Search for the cell housing the specified text and yield its [X, Y] center coordinate. 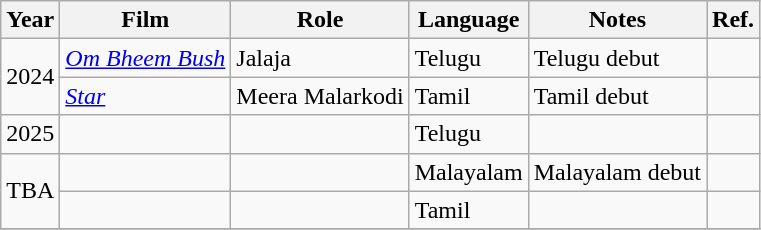
Star [146, 96]
Year [30, 20]
Language [468, 20]
Malayalam debut [617, 172]
Film [146, 20]
Telugu debut [617, 58]
Notes [617, 20]
Om Bheem Bush [146, 58]
Malayalam [468, 172]
Tamil debut [617, 96]
2024 [30, 77]
Jalaja [320, 58]
Ref. [734, 20]
2025 [30, 134]
Meera Malarkodi [320, 96]
Role [320, 20]
TBA [30, 191]
